Output the [x, y] coordinate of the center of the cell containing the given text.  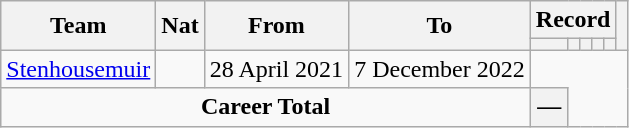
— [549, 107]
From [276, 26]
Stenhousemuir [78, 69]
Team [78, 26]
28 April 2021 [276, 69]
Record [573, 20]
7 December 2022 [440, 69]
To [440, 26]
Nat [180, 26]
Career Total [266, 107]
